Find where the given text appears and provide that cell's center as (x, y) coordinate. 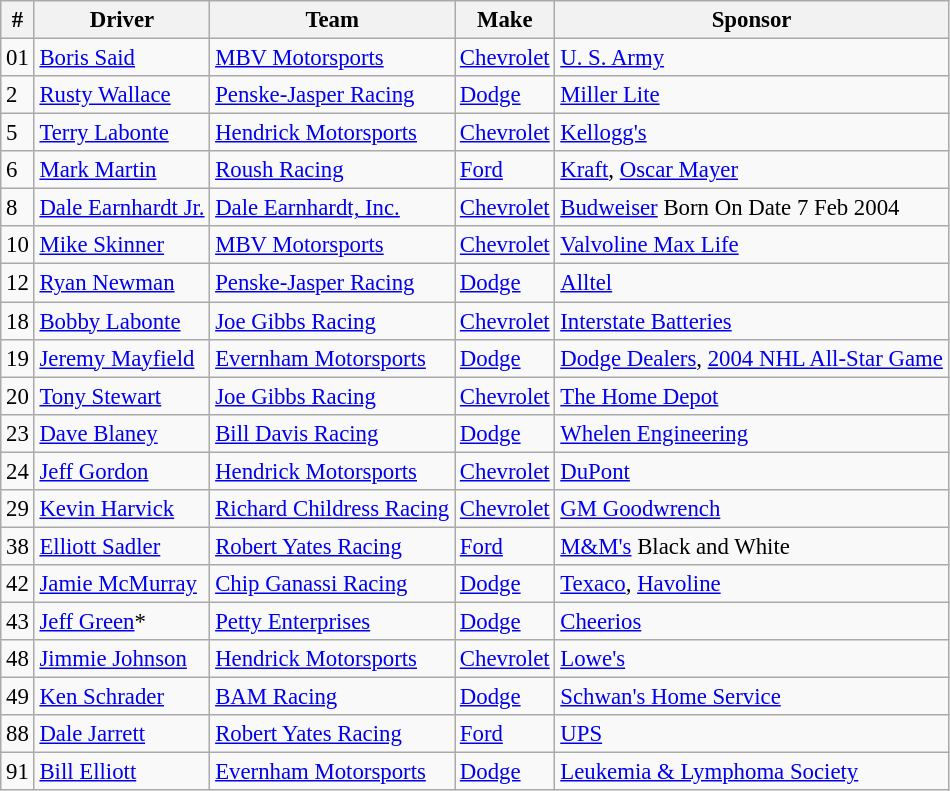
Dale Earnhardt Jr. (122, 208)
# (18, 20)
8 (18, 208)
12 (18, 283)
Budweiser Born On Date 7 Feb 2004 (752, 208)
Mark Martin (122, 170)
Kraft, Oscar Mayer (752, 170)
Terry Labonte (122, 133)
Mike Skinner (122, 245)
Kellogg's (752, 133)
Alltel (752, 283)
Jeff Gordon (122, 471)
Rusty Wallace (122, 95)
DuPont (752, 471)
Jamie McMurray (122, 584)
GM Goodwrench (752, 509)
Valvoline Max Life (752, 245)
20 (18, 396)
The Home Depot (752, 396)
Bobby Labonte (122, 321)
Ryan Newman (122, 283)
Cheerios (752, 621)
Whelen Engineering (752, 433)
Elliott Sadler (122, 546)
Bill Davis Racing (332, 433)
Dale Jarrett (122, 734)
19 (18, 358)
38 (18, 546)
29 (18, 509)
Bill Elliott (122, 772)
42 (18, 584)
U. S. Army (752, 58)
Dodge Dealers, 2004 NHL All-Star Game (752, 358)
18 (18, 321)
6 (18, 170)
Tony Stewart (122, 396)
23 (18, 433)
01 (18, 58)
Petty Enterprises (332, 621)
Lowe's (752, 659)
49 (18, 697)
Texaco, Havoline (752, 584)
Team (332, 20)
Interstate Batteries (752, 321)
91 (18, 772)
BAM Racing (332, 697)
Dale Earnhardt, Inc. (332, 208)
Jeff Green* (122, 621)
Jimmie Johnson (122, 659)
Jeremy Mayfield (122, 358)
88 (18, 734)
24 (18, 471)
Schwan's Home Service (752, 697)
Chip Ganassi Racing (332, 584)
Leukemia & Lymphoma Society (752, 772)
Kevin Harvick (122, 509)
10 (18, 245)
M&M's Black and White (752, 546)
Richard Childress Racing (332, 509)
Boris Said (122, 58)
Roush Racing (332, 170)
48 (18, 659)
Miller Lite (752, 95)
Dave Blaney (122, 433)
5 (18, 133)
Driver (122, 20)
43 (18, 621)
UPS (752, 734)
Ken Schrader (122, 697)
Sponsor (752, 20)
2 (18, 95)
Make (505, 20)
